Output the (x, y) coordinate of the center of the cell containing the given text.  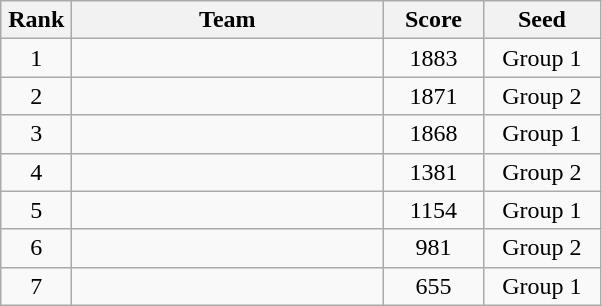
1871 (434, 96)
Score (434, 20)
1154 (434, 210)
2 (36, 96)
1 (36, 58)
Team (228, 20)
1381 (434, 172)
4 (36, 172)
5 (36, 210)
Seed (542, 20)
655 (434, 286)
1883 (434, 58)
981 (434, 248)
1868 (434, 134)
7 (36, 286)
6 (36, 248)
Rank (36, 20)
3 (36, 134)
